Return [x, y] of the center of cell containing provided text 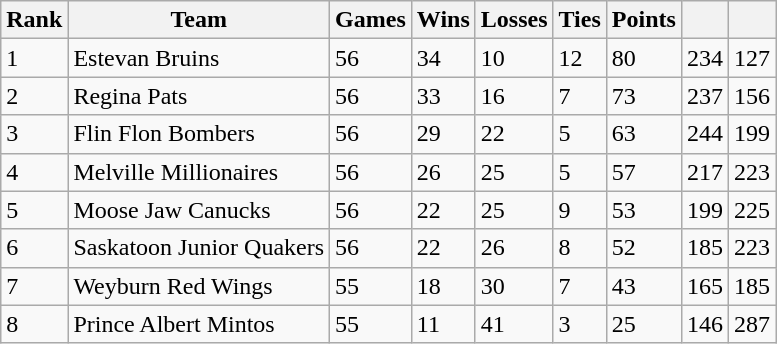
41 [514, 324]
127 [752, 58]
18 [443, 286]
Estevan Bruins [199, 58]
244 [704, 134]
33 [443, 96]
234 [704, 58]
Prince Albert Mintos [199, 324]
30 [514, 286]
4 [34, 172]
57 [644, 172]
Team [199, 20]
11 [443, 324]
52 [644, 248]
Losses [514, 20]
Saskatoon Junior Quakers [199, 248]
63 [644, 134]
287 [752, 324]
Ties [580, 20]
Moose Jaw Canucks [199, 210]
12 [580, 58]
217 [704, 172]
Regina Pats [199, 96]
225 [752, 210]
43 [644, 286]
29 [443, 134]
Points [644, 20]
Wins [443, 20]
80 [644, 58]
16 [514, 96]
2 [34, 96]
Flin Flon Bombers [199, 134]
165 [704, 286]
53 [644, 210]
Games [371, 20]
9 [580, 210]
Melville Millionaires [199, 172]
237 [704, 96]
1 [34, 58]
34 [443, 58]
73 [644, 96]
6 [34, 248]
146 [704, 324]
Weyburn Red Wings [199, 286]
10 [514, 58]
156 [752, 96]
Rank [34, 20]
